Scan for the cell matching the given text and deliver its [x, y] coordinate at center. 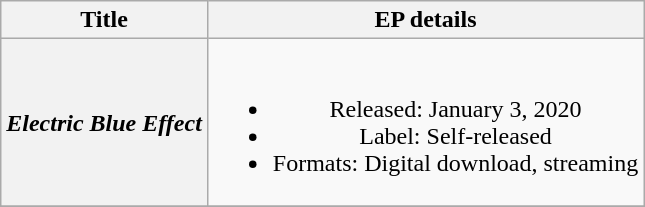
EP details [425, 20]
Released: January 3, 2020Label: Self-releasedFormats: Digital download, streaming [425, 122]
Title [104, 20]
Electric Blue Effect [104, 122]
